Search for the cell housing the specified text and yield its (x, y) center coordinate. 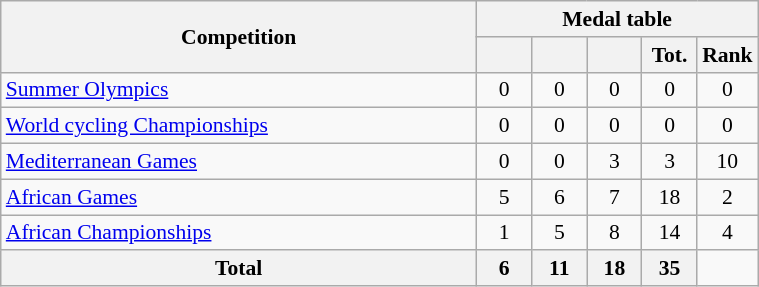
Competition (239, 36)
8 (614, 233)
Medal table (618, 19)
Rank (728, 55)
35 (670, 269)
7 (614, 197)
11 (560, 269)
Summer Olympics (239, 90)
10 (728, 162)
2 (728, 197)
Tot. (670, 55)
World cycling Championships (239, 126)
1 (504, 233)
African Games (239, 197)
4 (728, 233)
African Championships (239, 233)
14 (670, 233)
Total (239, 269)
Mediterranean Games (239, 162)
